Return the [x, y] coordinate for the center point of the cell that contains the specified text.  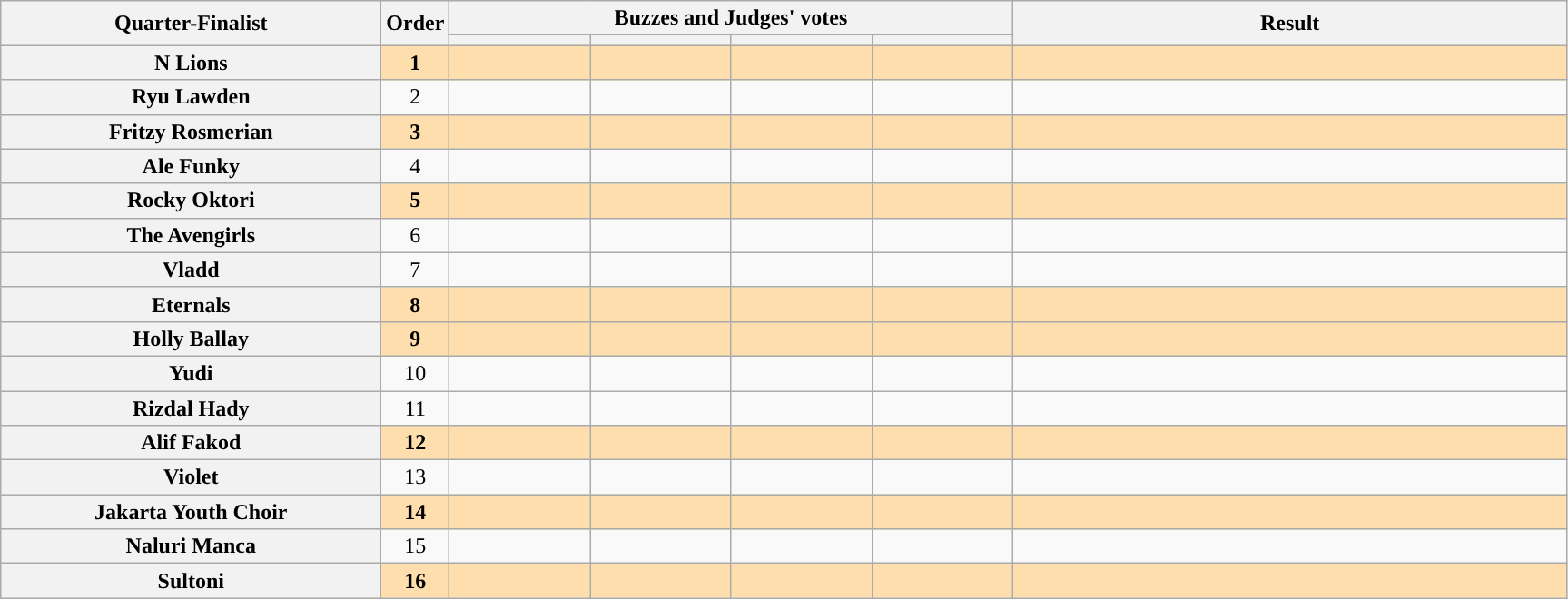
Yudi [191, 373]
1 [416, 63]
Rizdal Hady [191, 408]
13 [416, 477]
Alif Fakod [191, 443]
3 [416, 132]
15 [416, 546]
The Avengirls [191, 235]
12 [416, 443]
6 [416, 235]
5 [416, 201]
14 [416, 512]
7 [416, 270]
N Lions [191, 63]
Fritzy Rosmerian [191, 132]
Ryu Lawden [191, 97]
Violet [191, 477]
Sultoni [191, 581]
Jakarta Youth Choir [191, 512]
8 [416, 304]
Vladd [191, 270]
Eternals [191, 304]
Buzzes and Judges' votes [731, 18]
Rocky Oktori [191, 201]
Order [416, 24]
16 [416, 581]
Naluri Manca [191, 546]
Quarter-Finalist [191, 24]
Holly Ballay [191, 339]
Result [1289, 24]
10 [416, 373]
4 [416, 166]
11 [416, 408]
Ale Funky [191, 166]
2 [416, 97]
9 [416, 339]
